Pinpoint the cell where the given text exists, returning its [x, y] midpoint coordinate. 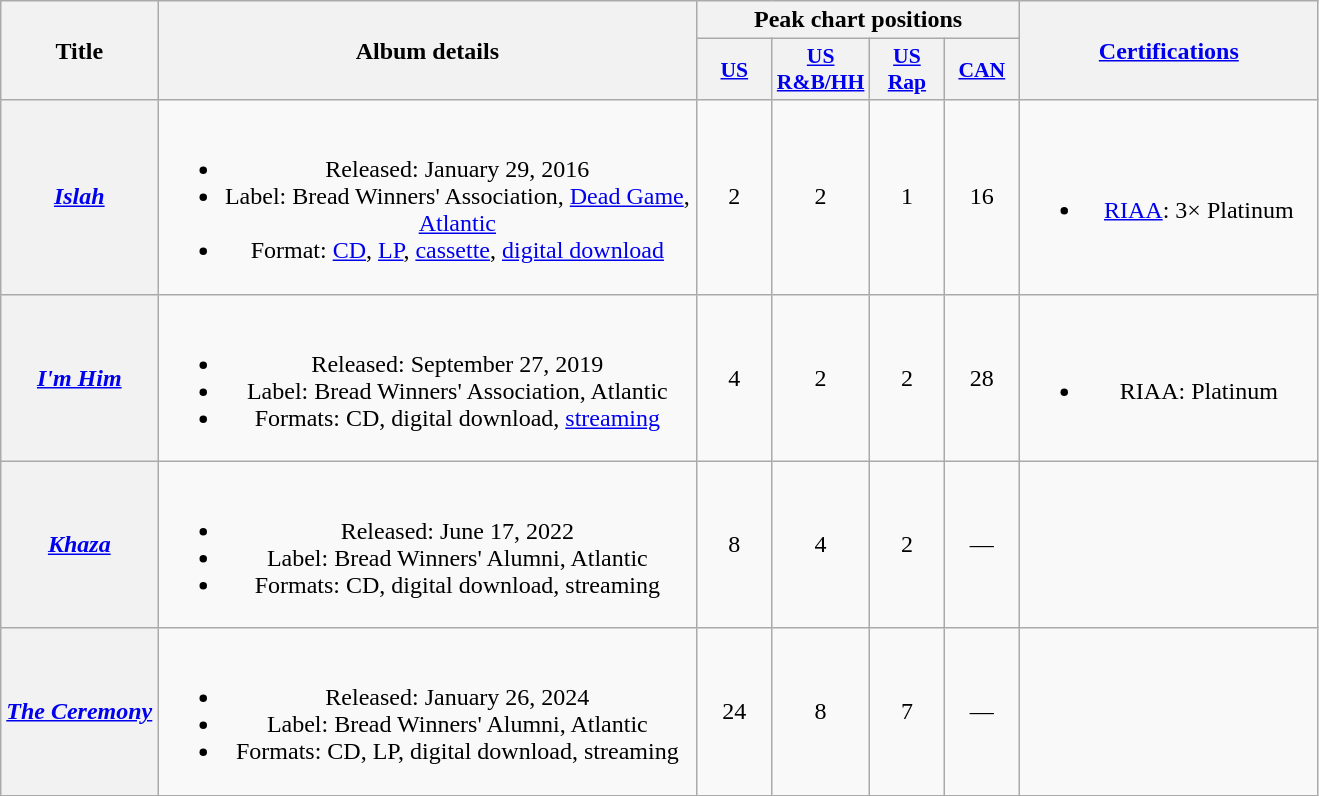
1 [906, 197]
US [734, 70]
Released: January 29, 2016Label: Bread Winners' Association, Dead Game, AtlanticFormat: CD, LP, cassette, digital download [428, 197]
Peak chart positions [858, 20]
24 [734, 712]
Certifications [1168, 50]
The Ceremony [80, 712]
Released: January 26, 2024Label: Bread Winners' Alumni, AtlanticFormats: CD, LP, digital download, streaming [428, 712]
RIAA: 3× Platinum [1168, 197]
Title [80, 50]
7 [906, 712]
28 [982, 378]
US R&B/HH [821, 70]
RIAA: Platinum [1168, 378]
I'm Him [80, 378]
Released: September 27, 2019Label: Bread Winners' Association, AtlanticFormats: CD, digital download, streaming [428, 378]
Album details [428, 50]
Released: June 17, 2022Label: Bread Winners' Alumni, AtlanticFormats: CD, digital download, streaming [428, 544]
Islah [80, 197]
CAN [982, 70]
US Rap [906, 70]
Khaza [80, 544]
16 [982, 197]
